Return [X, Y] of the center of cell containing provided text 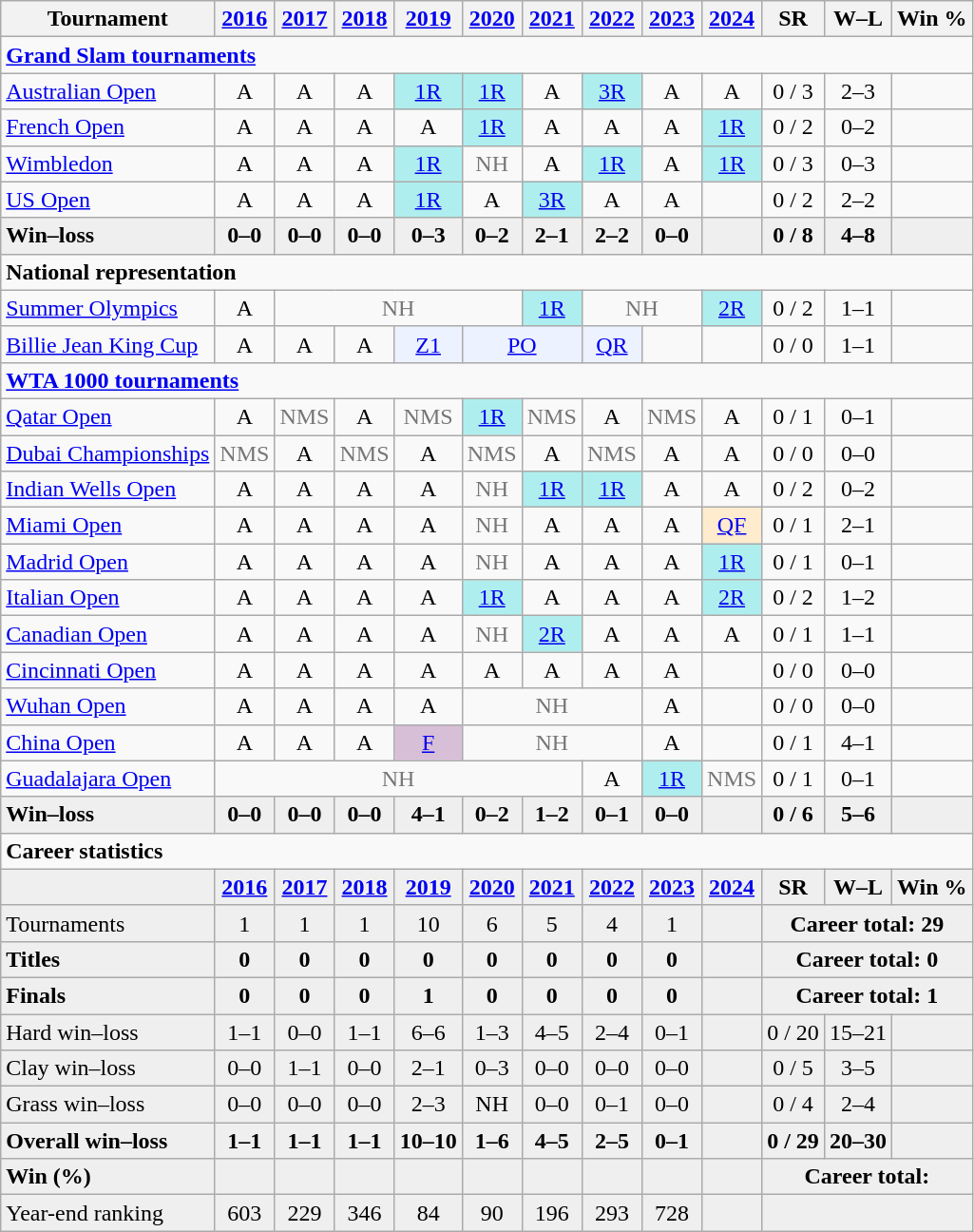
US Open [108, 200]
0 / 6 [793, 815]
French Open [108, 127]
Summer Olympics [108, 308]
Career total: 29 [867, 923]
4–8 [857, 236]
Dubai Championships [108, 453]
Miami Open [108, 526]
Finals [108, 995]
Win (%) [108, 1177]
346 [365, 1213]
Guadalajara Open [108, 779]
Hard win–loss [108, 1031]
0 / 29 [793, 1141]
Madrid Open [108, 562]
Cincinnati Open [108, 670]
Wimbledon [108, 164]
90 [492, 1213]
China Open [108, 742]
QF [732, 526]
603 [245, 1213]
Overall win–loss [108, 1141]
WTA 1000 tournaments [487, 380]
5–6 [857, 815]
Tournaments [108, 923]
Grass win–loss [108, 1105]
4 [612, 923]
Wuhan Open [108, 706]
QR [612, 344]
Year-end ranking [108, 1213]
Clay win–loss [108, 1068]
Titles [108, 959]
PO [522, 344]
3–5 [857, 1068]
Grand Slam tournaments [487, 55]
0 / 5 [793, 1068]
Indian Wells Open [108, 490]
Italian Open [108, 598]
15–21 [857, 1031]
Career total: 0 [867, 959]
Career total: 1 [867, 995]
2–5 [612, 1141]
84 [428, 1213]
293 [612, 1213]
728 [671, 1213]
F [428, 742]
Tournament [108, 19]
National representation [487, 272]
196 [551, 1213]
Qatar Open [108, 416]
0 / 20 [793, 1031]
Career total: [867, 1177]
20–30 [857, 1141]
0 / 4 [793, 1105]
6–6 [428, 1031]
229 [304, 1213]
1–6 [492, 1141]
5 [551, 923]
Z1 [428, 344]
1–3 [492, 1031]
0 / 8 [793, 236]
Career statistics [487, 851]
Billie Jean King Cup [108, 344]
Australian Open [108, 91]
10–10 [428, 1141]
Canadian Open [108, 634]
6 [492, 923]
10 [428, 923]
